From the cell containing the given text, extract its center point as [X, Y] coordinate. 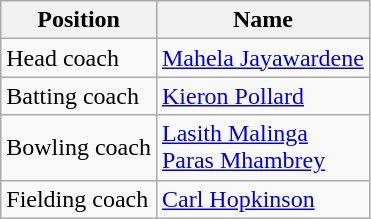
Carl Hopkinson [262, 199]
Bowling coach [79, 148]
Name [262, 20]
Fielding coach [79, 199]
Position [79, 20]
Lasith MalingaParas Mhambrey [262, 148]
Kieron Pollard [262, 96]
Batting coach [79, 96]
Mahela Jayawardene [262, 58]
Head coach [79, 58]
